From the cell containing the given text, extract its center point as (X, Y) coordinate. 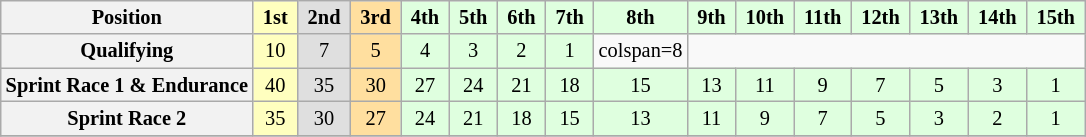
7th (570, 17)
Sprint Race 1 & Endurance (127, 85)
8th (641, 17)
14th (997, 17)
5th (473, 17)
12th (880, 17)
2nd (324, 17)
4th (425, 17)
3rd (375, 17)
13th (939, 17)
colspan=8 (641, 51)
4 (425, 51)
10th (765, 17)
1st (276, 17)
10 (276, 51)
Qualifying (127, 51)
9th (711, 17)
Sprint Race 2 (127, 118)
6th (521, 17)
15th (1055, 17)
Position (127, 17)
40 (276, 85)
11th (822, 17)
